Search for the cell housing the specified text and yield its (x, y) center coordinate. 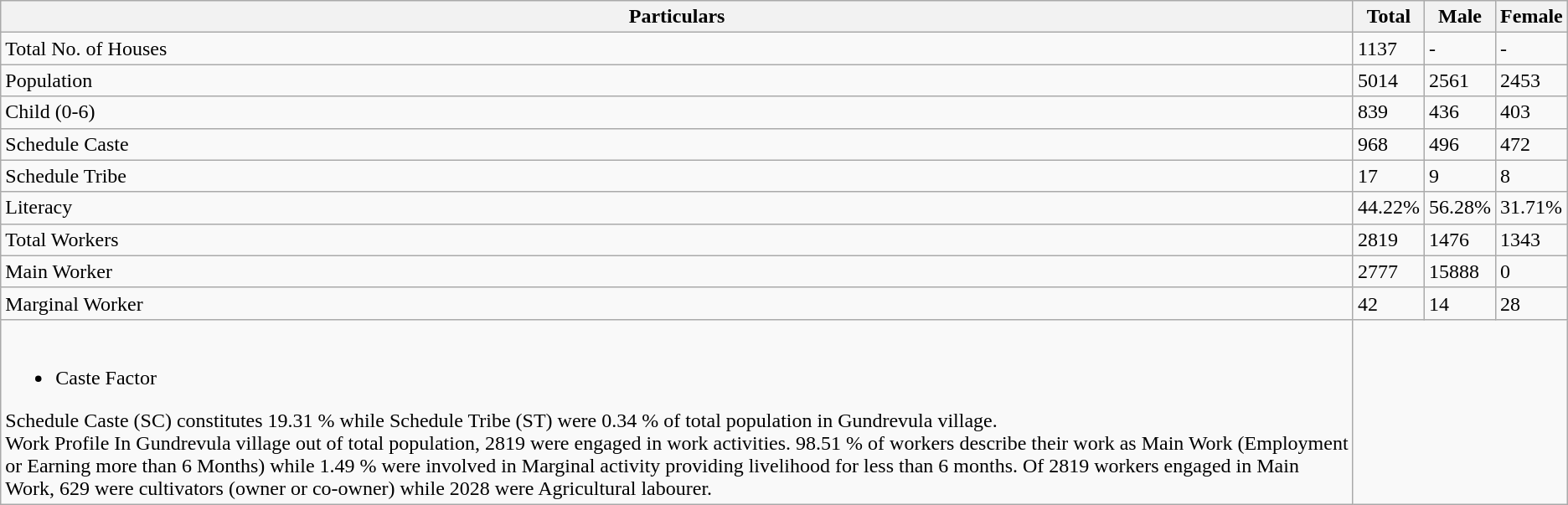
2777 (1389, 271)
Schedule Caste (677, 144)
Schedule Tribe (677, 176)
Child (0-6) (677, 112)
436 (1461, 112)
496 (1461, 144)
5014 (1389, 80)
Total (1389, 17)
968 (1389, 144)
Female (1532, 17)
472 (1532, 144)
Particulars (677, 17)
8 (1532, 176)
44.22% (1389, 208)
42 (1389, 303)
15888 (1461, 271)
1137 (1389, 49)
Total No. of Houses (677, 49)
1476 (1461, 240)
2819 (1389, 240)
Total Workers (677, 240)
2453 (1532, 80)
Main Worker (677, 271)
Marginal Worker (677, 303)
1343 (1532, 240)
28 (1532, 303)
Male (1461, 17)
9 (1461, 176)
14 (1461, 303)
403 (1532, 112)
0 (1532, 271)
Population (677, 80)
Literacy (677, 208)
17 (1389, 176)
839 (1389, 112)
56.28% (1461, 208)
31.71% (1532, 208)
2561 (1461, 80)
